Search for the cell housing the specified text and yield its (X, Y) center coordinate. 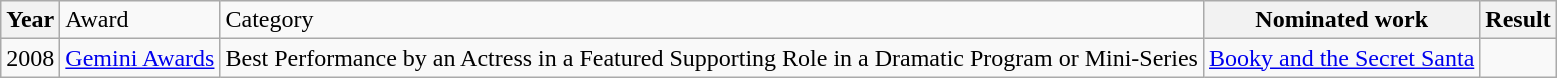
Year (30, 20)
Nominated work (1341, 20)
Result (1518, 20)
2008 (30, 58)
Booky and the Secret Santa (1341, 58)
Award (140, 20)
Gemini Awards (140, 58)
Best Performance by an Actress in a Featured Supporting Role in a Dramatic Program or Mini-Series (712, 58)
Category (712, 20)
